For the text-containing cell, return its midpoint in [X, Y] coordinate format. 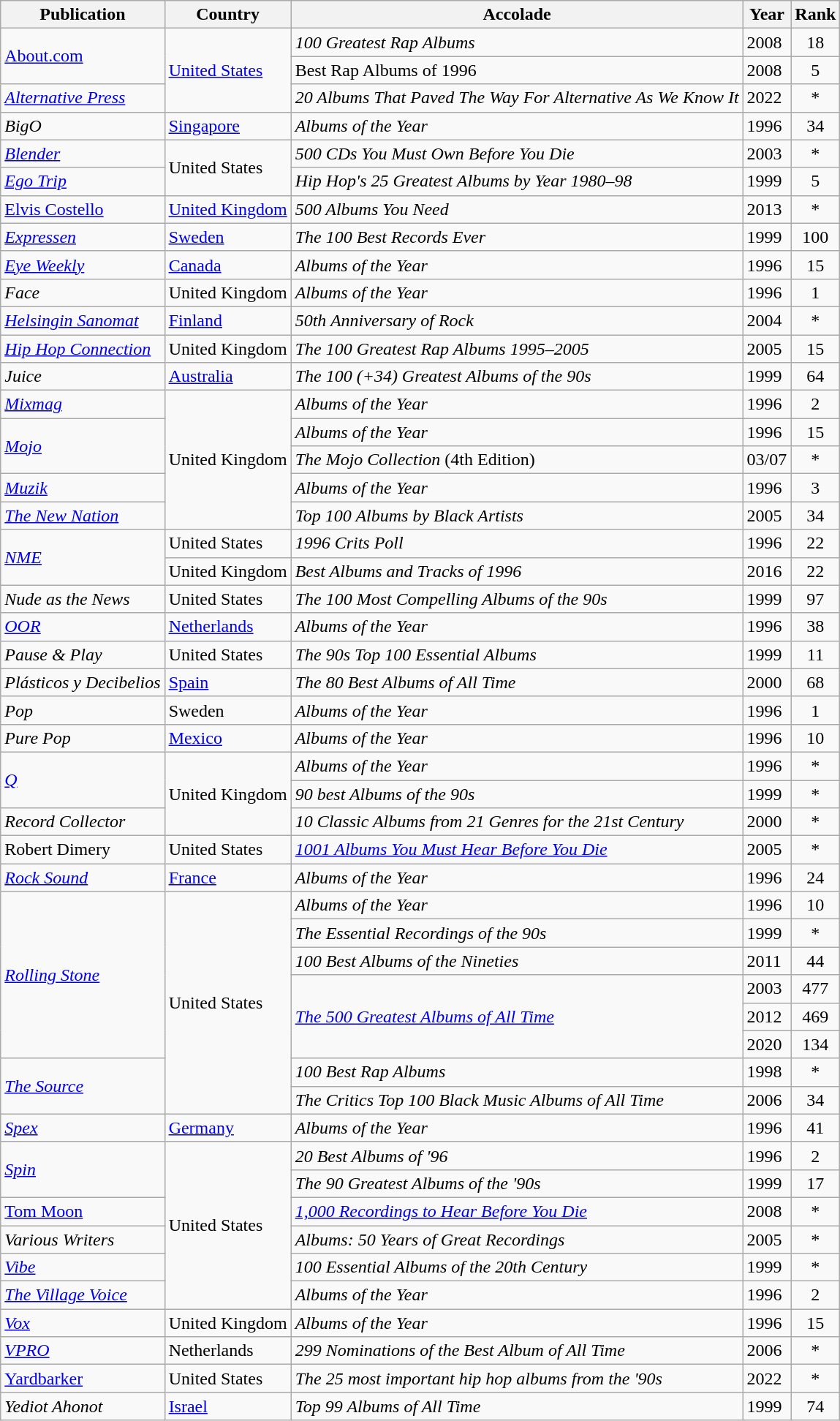
Accolade [517, 15]
477 [816, 989]
97 [816, 599]
1998 [767, 1072]
Record Collector [83, 822]
1001 Albums You Must Hear Before You Die [517, 850]
The 500 Greatest Albums of All Time [517, 1017]
Tom Moon [83, 1211]
Best Albums and Tracks of 1996 [517, 571]
100 Greatest Rap Albums [517, 42]
BigO [83, 126]
Q [83, 780]
2016 [767, 571]
Expressen [83, 237]
The Essential Recordings of the 90s [517, 933]
Face [83, 293]
100 Essential Albums of the 20th Century [517, 1267]
500 CDs You Must Own Before You Die [517, 154]
Best Rap Albums of 1996 [517, 70]
VPRO [83, 1351]
44 [816, 961]
Nude as the News [83, 599]
Publication [83, 15]
20 Albums That Paved The Way For Alternative As We Know It [517, 98]
Mexico [228, 738]
The 80 Best Albums of All Time [517, 682]
Hip Hop's 25 Greatest Albums by Year 1980–98 [517, 181]
The 100 Best Records Ever [517, 237]
The Village Voice [83, 1295]
The 25 most important hip hop albums from the '90s [517, 1379]
Hip Hop Connection [83, 349]
Country [228, 15]
10 Classic Albums from 21 Genres for the 21st Century [517, 822]
41 [816, 1128]
Yediot Ahonot [83, 1406]
Robert Dimery [83, 850]
299 Nominations of the Best Album of All Time [517, 1351]
Elvis Costello [83, 209]
Yardbarker [83, 1379]
Finland [228, 320]
100 Best Rap Albums [517, 1072]
The 100 Most Compelling Albums of the 90s [517, 599]
The New Nation [83, 516]
Spin [83, 1169]
2011 [767, 961]
The 100 (+34) Greatest Albums of the 90s [517, 377]
20 Best Albums of '96 [517, 1156]
74 [816, 1406]
Eye Weekly [83, 265]
Israel [228, 1406]
Vibe [83, 1267]
Rock Sound [83, 878]
17 [816, 1183]
The Critics Top 100 Black Music Albums of All Time [517, 1100]
Pop [83, 710]
469 [816, 1017]
Plásticos y Decibelios [83, 682]
38 [816, 627]
1,000 Recordings to Hear Before You Die [517, 1211]
134 [816, 1044]
90 best Albums of the 90s [517, 794]
Top 99 Albums of All Time [517, 1406]
Spex [83, 1128]
The 100 Greatest Rap Albums 1995–2005 [517, 349]
64 [816, 377]
The 90 Greatest Albums of the '90s [517, 1183]
3 [816, 488]
Mojo [83, 446]
03/07 [767, 460]
Muzik [83, 488]
Blender [83, 154]
Germany [228, 1128]
Pure Pop [83, 738]
Australia [228, 377]
The 90s Top 100 Essential Albums [517, 655]
2004 [767, 320]
Top 100 Albums by Black Artists [517, 516]
100 [816, 237]
Various Writers [83, 1240]
500 Albums You Need [517, 209]
2013 [767, 209]
Singapore [228, 126]
Juice [83, 377]
Ego Trip [83, 181]
Alternative Press [83, 98]
68 [816, 682]
Spain [228, 682]
Canada [228, 265]
Pause & Play [83, 655]
18 [816, 42]
Rolling Stone [83, 975]
Year [767, 15]
2020 [767, 1044]
11 [816, 655]
2012 [767, 1017]
France [228, 878]
100 Best Albums of the Nineties [517, 961]
Mixmag [83, 404]
OOR [83, 627]
Albums: 50 Years of Great Recordings [517, 1240]
The Mojo Collection (4th Edition) [517, 460]
24 [816, 878]
Rank [816, 15]
About.com [83, 56]
Vox [83, 1323]
NME [83, 557]
1996 Crits Poll [517, 543]
The Source [83, 1086]
Helsingin Sanomat [83, 320]
50th Anniversary of Rock [517, 320]
